Pinpoint the cell where the given text exists, returning its (X, Y) midpoint coordinate. 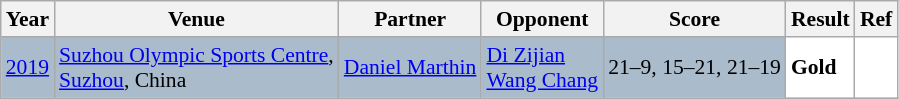
Gold (820, 68)
2019 (28, 68)
Di Zijian Wang Chang (542, 68)
Venue (196, 19)
Opponent (542, 19)
Suzhou Olympic Sports Centre,Suzhou, China (196, 68)
Score (694, 19)
Partner (410, 19)
Ref (876, 19)
21–9, 15–21, 21–19 (694, 68)
Result (820, 19)
Year (28, 19)
Daniel Marthin (410, 68)
